Locate the cell with the specified text and output its (X, Y) center coordinate. 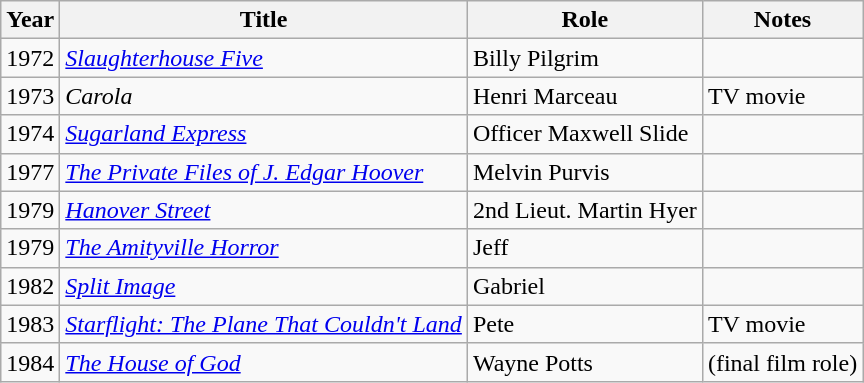
Title (264, 20)
Role (584, 20)
The House of God (264, 362)
Sugarland Express (264, 134)
Starflight: The Plane That Couldn't Land (264, 324)
Melvin Purvis (584, 172)
The Private Files of J. Edgar Hoover (264, 172)
1984 (30, 362)
The Amityville Horror (264, 248)
Split Image (264, 286)
Henri Marceau (584, 96)
Jeff (584, 248)
Pete (584, 324)
Gabriel (584, 286)
(final film role) (782, 362)
Year (30, 20)
1973 (30, 96)
Carola (264, 96)
Notes (782, 20)
Hanover Street (264, 210)
2nd Lieut. Martin Hyer (584, 210)
Wayne Potts (584, 362)
Officer Maxwell Slide (584, 134)
1972 (30, 58)
1974 (30, 134)
1983 (30, 324)
1982 (30, 286)
1977 (30, 172)
Slaughterhouse Five (264, 58)
Billy Pilgrim (584, 58)
